For the text-containing cell, return its midpoint in [X, Y] coordinate format. 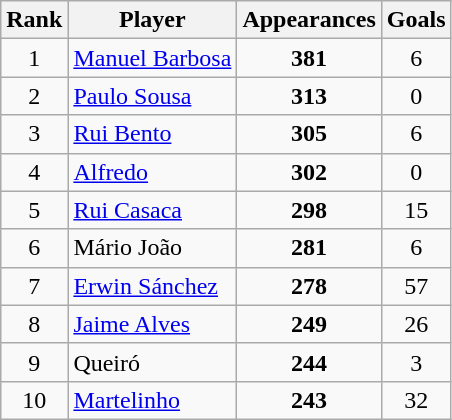
Rui Bento [152, 134]
305 [309, 134]
Rui Casaca [152, 210]
281 [309, 248]
313 [309, 96]
4 [34, 172]
15 [416, 210]
381 [309, 58]
Rank [34, 20]
1 [34, 58]
302 [309, 172]
5 [34, 210]
32 [416, 400]
298 [309, 210]
7 [34, 286]
26 [416, 324]
2 [34, 96]
244 [309, 362]
243 [309, 400]
8 [34, 324]
Manuel Barbosa [152, 58]
Paulo Sousa [152, 96]
Erwin Sánchez [152, 286]
Martelinho [152, 400]
Player [152, 20]
Goals [416, 20]
10 [34, 400]
Appearances [309, 20]
9 [34, 362]
249 [309, 324]
278 [309, 286]
Mário João [152, 248]
Alfredo [152, 172]
57 [416, 286]
Queiró [152, 362]
Jaime Alves [152, 324]
